Return the (x, y) coordinate for the center point of the cell that contains the specified text.  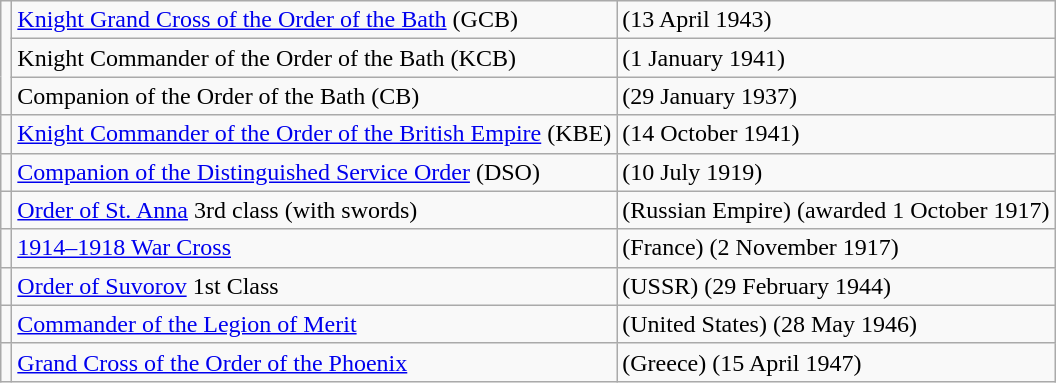
(Greece) (15 April 1947) (836, 362)
Order of St. Anna 3rd class (with swords) (314, 210)
Commander of the Legion of Merit (314, 324)
(USSR) (29 February 1944) (836, 286)
Grand Cross of the Order of the Phoenix (314, 362)
(Russian Empire) (awarded 1 October 1917) (836, 210)
(10 July 1919) (836, 172)
(United States) (28 May 1946) (836, 324)
(14 October 1941) (836, 134)
Knight Commander of the Order of the British Empire (KBE) (314, 134)
(1 January 1941) (836, 58)
Knight Grand Cross of the Order of the Bath (GCB) (314, 20)
(13 April 1943) (836, 20)
Knight Commander of the Order of the Bath (KCB) (314, 58)
Companion of the Order of the Bath (CB) (314, 96)
Order of Suvorov 1st Class (314, 286)
(29 January 1937) (836, 96)
(France) (2 November 1917) (836, 248)
Companion of the Distinguished Service Order (DSO) (314, 172)
1914–1918 War Cross (314, 248)
